Output the (X, Y) coordinate of the center of the cell containing the given text.  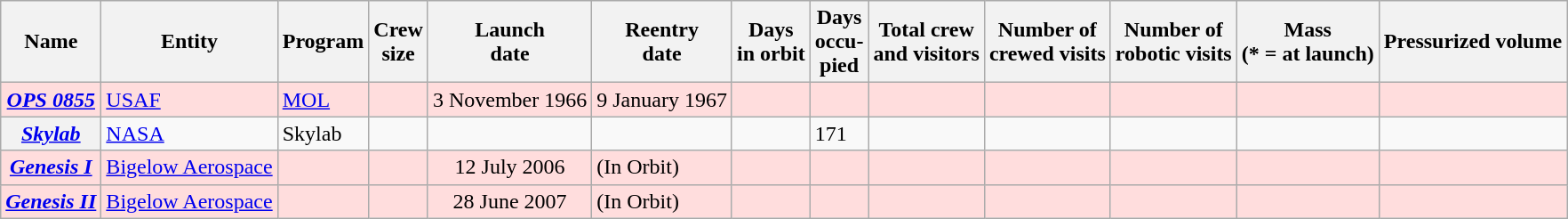
Genesis II (52, 201)
Daysoccu-pied (839, 42)
OPS 0855 (52, 100)
Name (52, 42)
Entity (189, 42)
MOL (324, 100)
28 June 2007 (509, 201)
Crew size (398, 42)
Mass (* = at launch) (1308, 42)
Number ofcrewed visits (1047, 42)
12 July 2006 (509, 167)
Daysin orbit (771, 42)
Total crewand visitors (926, 42)
Genesis I (52, 167)
USAF (189, 100)
NASA (189, 134)
3 November 1966 (509, 100)
Launch date (509, 42)
Number ofrobotic visits (1173, 42)
Reentry date (662, 42)
Pressurized volume (1472, 42)
9 January 1967 (662, 100)
Program (324, 42)
171 (839, 134)
